Provide the (x, y) coordinate of the cell's center where the given text is located.  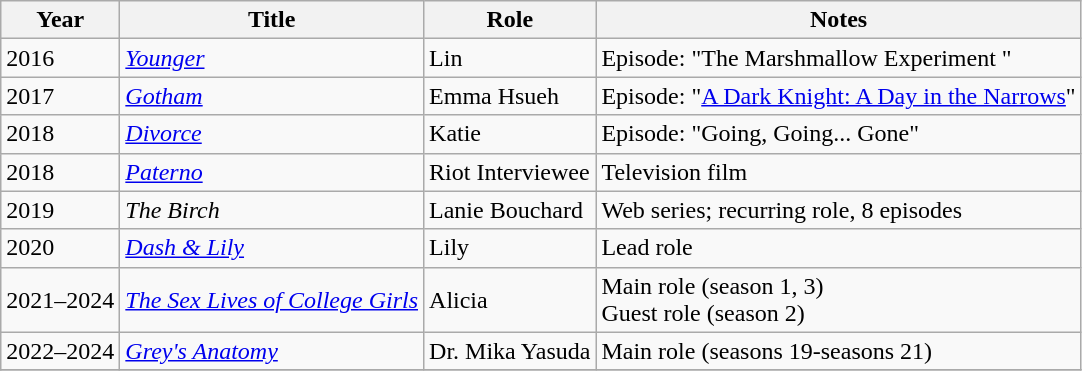
2019 (60, 210)
Role (510, 20)
Katie (510, 134)
Gotham (272, 96)
Main role (season 1, 3)Guest role (season 2) (838, 300)
Episode: "Going, Going... Gone" (838, 134)
Episode: "A Dark Knight: A Day in the Narrows" (838, 96)
Lanie Bouchard (510, 210)
Web series; recurring role, 8 episodes (838, 210)
Title (272, 20)
Grey's Anatomy (272, 351)
Divorce (272, 134)
2021–2024 (60, 300)
The Sex Lives of College Girls (272, 300)
Lin (510, 58)
2020 (60, 248)
Emma Hsueh (510, 96)
Year (60, 20)
Lead role (838, 248)
Television film (838, 172)
Riot Interviewee (510, 172)
Episode: "The Marshmallow Experiment " (838, 58)
2016 (60, 58)
Dash & Lily (272, 248)
Paterno (272, 172)
Alicia (510, 300)
Dr. Mika Yasuda (510, 351)
The Birch (272, 210)
Lily (510, 248)
2017 (60, 96)
Younger (272, 58)
Notes (838, 20)
Main role (seasons 19-seasons 21) (838, 351)
2022–2024 (60, 351)
